Extract the [X, Y] coordinate from the center of the cell holding the provided text.  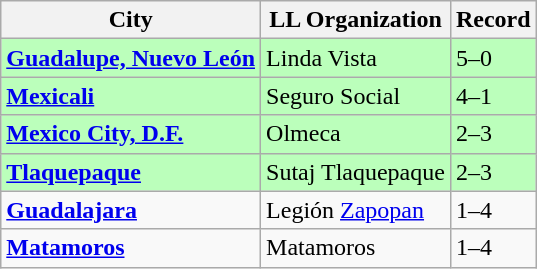
LL Organization [356, 20]
Guadalupe, Nuevo León [131, 58]
Olmeca [356, 134]
5–0 [493, 58]
Mexicali [131, 96]
Legión Zapopan [356, 210]
4–1 [493, 96]
Guadalajara [131, 210]
Seguro Social [356, 96]
Tlaquepaque [131, 172]
City [131, 20]
Mexico City, D.F. [131, 134]
Sutaj Tlaquepaque [356, 172]
Linda Vista [356, 58]
Record [493, 20]
